Scan for the cell matching the given text and deliver its (X, Y) coordinate at center. 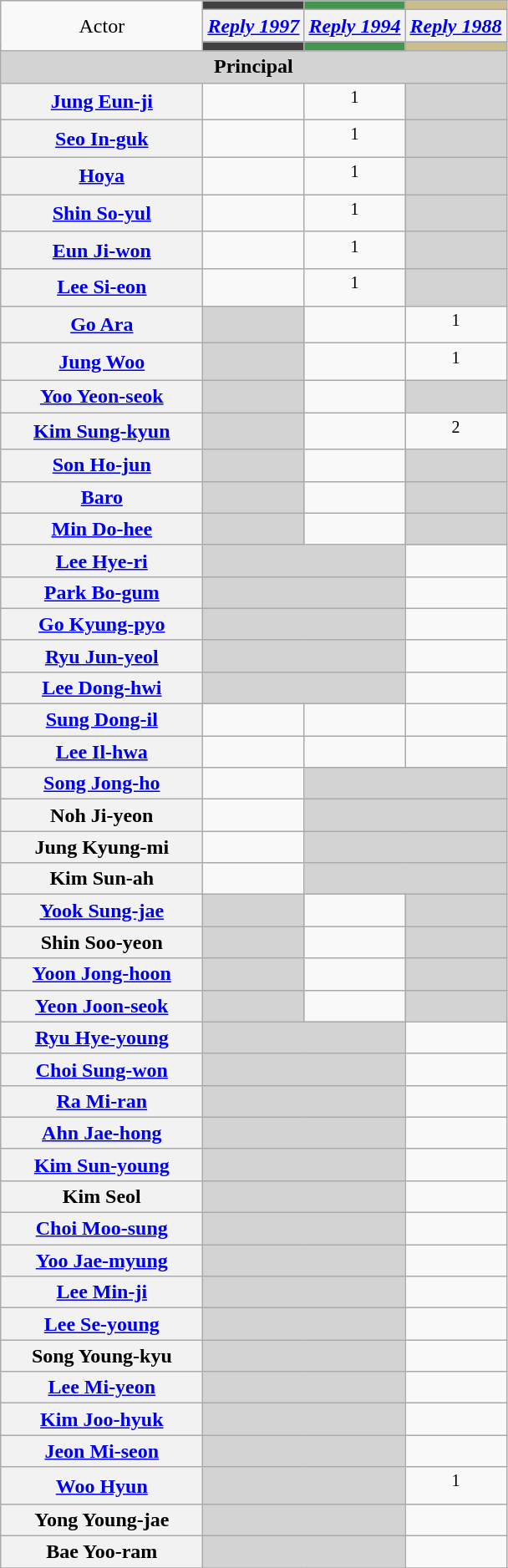
Yoo Yeon-seok (102, 396)
Choi Moo-sung (102, 1229)
Yook Sung-jae (102, 911)
Yoo Jae-myung (102, 1261)
Woo Hyun (102, 1485)
Lee Mi-yeon (102, 1388)
Jung Woo (102, 363)
Bae Yoo-ram (102, 1552)
Lee Min-ji (102, 1292)
Go Kyung-pyo (102, 624)
Jeon Mi-seon (102, 1451)
Eun Ji-won (102, 251)
Noh Ji-yeon (102, 815)
Lee Se-young (102, 1324)
Min Do-hee (102, 529)
Lee Hye-ri (102, 561)
Seo In-guk (102, 139)
Shin So-yul (102, 214)
Kim Joo-hyuk (102, 1419)
Ryu Hye-young (102, 1038)
Ryu Jun-yeol (102, 656)
Choi Sung-won (102, 1069)
Reply 1997 (254, 26)
Kim Sun-young (102, 1165)
Ra Mi-ran (102, 1101)
Lee Il-hwa (102, 752)
Principal (254, 67)
Baro (102, 497)
Shin Soo-yeon (102, 942)
Kim Sung-kyun (102, 431)
Reply 1988 (456, 26)
Park Bo-gum (102, 592)
2 (456, 431)
Hoya (102, 175)
Jung Eun-ji (102, 102)
Reply 1994 (354, 26)
Song Young-kyu (102, 1356)
Yong Young-jae (102, 1520)
Jung Kyung-mi (102, 847)
Sung Dong-il (102, 720)
Yeon Joon-seok (102, 1006)
Kim Seol (102, 1196)
Lee Dong-hwi (102, 688)
Go Ara (102, 324)
Yoon Jong-hoon (102, 974)
Song Jong-ho (102, 784)
Son Ho-jun (102, 465)
Lee Si-eon (102, 287)
Kim Sun-ah (102, 879)
Ahn Jae-hong (102, 1133)
Actor (102, 26)
